Return [x, y] of the center of cell containing provided text 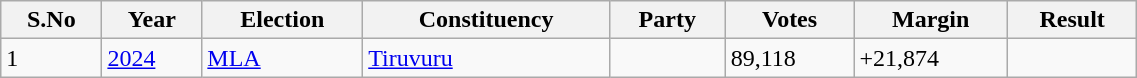
S.No [52, 20]
Votes [790, 20]
+21,874 [930, 58]
Year [152, 20]
89,118 [790, 58]
1 [52, 58]
Result [1072, 20]
MLA [282, 58]
Party [667, 20]
2024 [152, 58]
Constituency [486, 20]
Election [282, 20]
Tiruvuru [486, 58]
Margin [930, 20]
